Scan for the cell matching the given text and deliver its [x, y] coordinate at center. 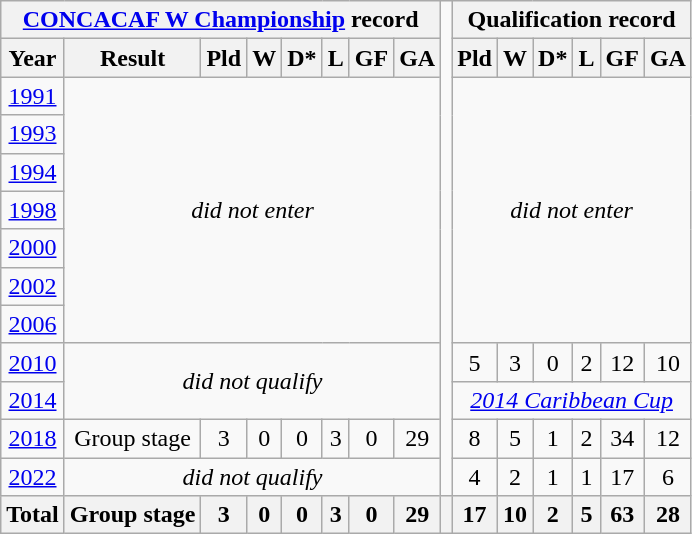
2022 [33, 477]
Qualification record [572, 20]
6 [668, 477]
28 [668, 515]
Year [33, 58]
1994 [33, 172]
Total [33, 515]
2006 [33, 324]
2010 [33, 362]
4 [475, 477]
63 [622, 515]
34 [622, 438]
2002 [33, 286]
2014 [33, 400]
2018 [33, 438]
8 [475, 438]
1998 [33, 210]
CONCACAF W Championship record [221, 20]
Result [132, 58]
1991 [33, 96]
1993 [33, 134]
2014 Caribbean Cup [572, 400]
2000 [33, 248]
